Return the [x, y] coordinate for the center point of the cell that contains the specified text.  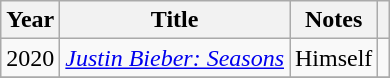
Himself [334, 58]
Title [175, 20]
Year [30, 20]
Justin Bieber: Seasons [175, 58]
2020 [30, 58]
Notes [334, 20]
